Output the (X, Y) coordinate of the center of the cell containing the given text.  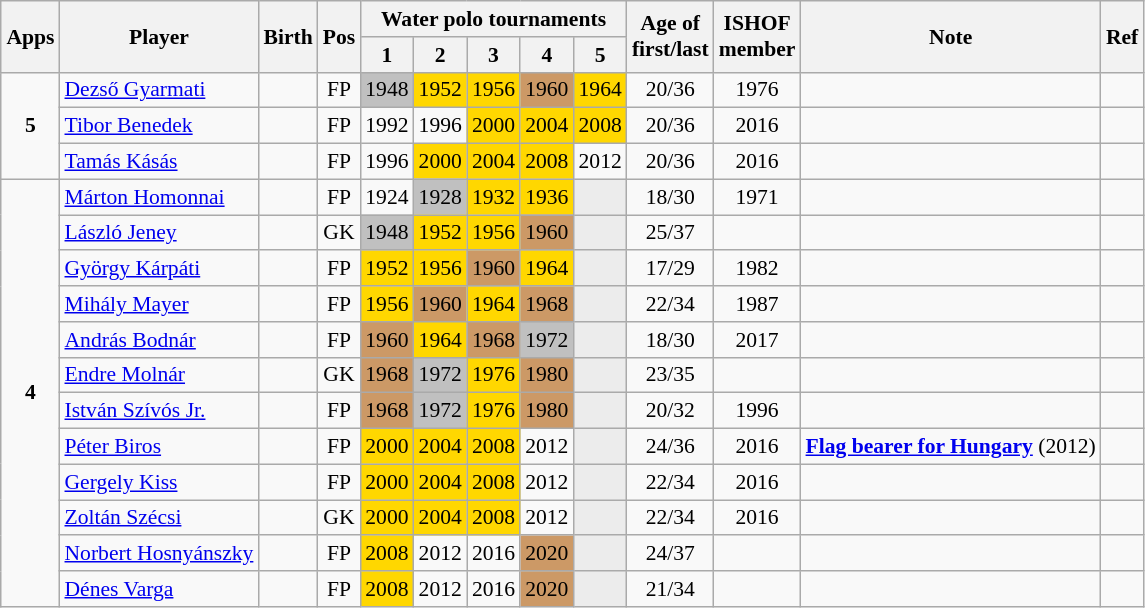
Birth (288, 36)
Péter Biros (158, 447)
György Kárpáti (158, 269)
20/32 (670, 411)
István Szívós Jr. (158, 411)
Ref (1122, 36)
17/29 (670, 269)
3 (494, 55)
1932 (494, 197)
Norbert Hosnyánszky (158, 554)
Pos (340, 36)
1987 (758, 304)
Tamás Kásás (158, 162)
Dezső Gyarmati (158, 90)
Flag bearer for Hungary (2012) (951, 447)
1928 (440, 197)
Mihály Mayer (158, 304)
24/37 (670, 554)
1971 (758, 197)
1992 (386, 126)
2017 (758, 340)
Note (951, 36)
Tibor Benedek (158, 126)
24/36 (670, 447)
ISHOFmember (758, 36)
1 (386, 55)
Zoltán Szécsi (158, 518)
Age offirst/last (670, 36)
23/35 (670, 375)
1924 (386, 197)
András Bodnár (158, 340)
2 (440, 55)
Player (158, 36)
Apps (30, 36)
Gergely Kiss (158, 482)
1982 (758, 269)
László Jeney (158, 233)
Water polo tournaments (494, 19)
Dénes Varga (158, 589)
Márton Homonnai (158, 197)
21/34 (670, 589)
1936 (546, 197)
25/37 (670, 233)
Endre Molnár (158, 375)
